Return the (x, y) coordinate for the center point of the cell that contains the specified text.  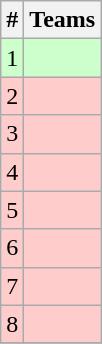
1 (12, 58)
5 (12, 210)
7 (12, 286)
2 (12, 96)
Teams (62, 20)
8 (12, 324)
6 (12, 248)
4 (12, 172)
3 (12, 134)
# (12, 20)
